Return the (X, Y) coordinate for the center point of the cell that contains the specified text.  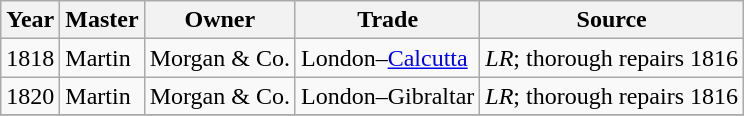
1818 (30, 58)
Trade (387, 20)
Owner (220, 20)
London–Gibraltar (387, 96)
London–Calcutta (387, 58)
Master (102, 20)
1820 (30, 96)
Source (612, 20)
Year (30, 20)
